Return [X, Y] of the center of cell containing provided text 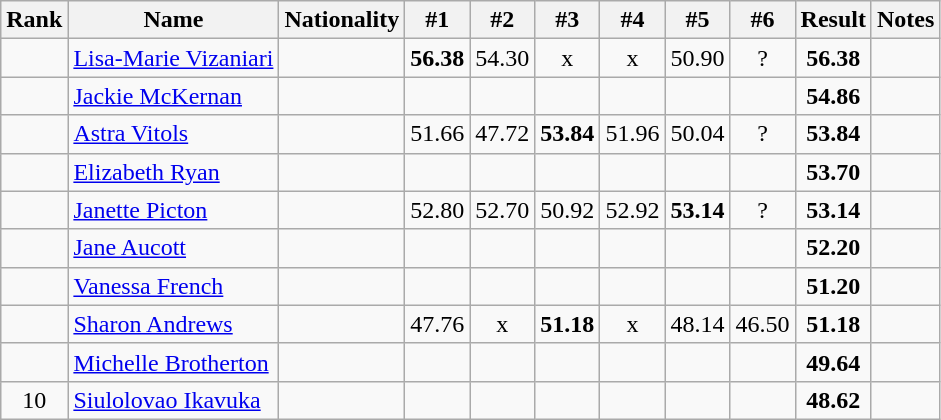
51.96 [632, 134]
Astra Vitols [174, 134]
53.70 [833, 172]
52.80 [438, 210]
52.70 [502, 210]
Name [174, 20]
Vanessa French [174, 286]
46.50 [762, 324]
#4 [632, 20]
54.86 [833, 96]
Jackie McKernan [174, 96]
Janette Picton [174, 210]
Siulolovao Ikavuka [174, 400]
51.20 [833, 286]
#5 [698, 20]
48.14 [698, 324]
54.30 [502, 58]
49.64 [833, 362]
48.62 [833, 400]
#6 [762, 20]
52.92 [632, 210]
Notes [905, 20]
50.92 [568, 210]
#2 [502, 20]
10 [34, 400]
#3 [568, 20]
51.66 [438, 134]
52.20 [833, 248]
47.72 [502, 134]
Sharon Andrews [174, 324]
47.76 [438, 324]
#1 [438, 20]
Nationality [342, 20]
Jane Aucott [174, 248]
50.04 [698, 134]
Rank [34, 20]
50.90 [698, 58]
Lisa-Marie Vizaniari [174, 58]
Result [833, 20]
Elizabeth Ryan [174, 172]
Michelle Brotherton [174, 362]
